From the cell containing the given text, extract its center point as [X, Y] coordinate. 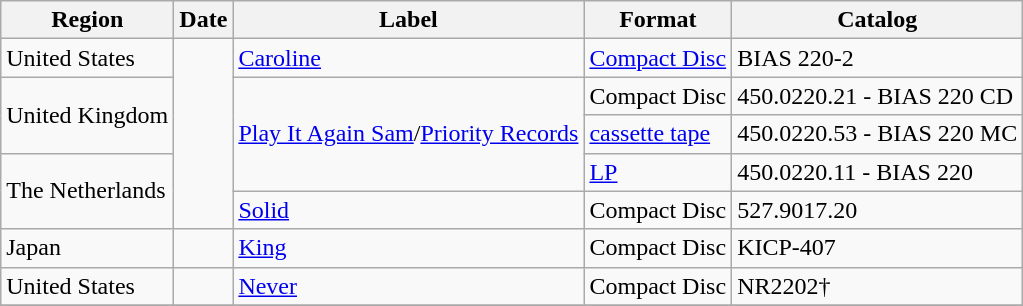
450.0220.11 - BIAS 220 [878, 172]
450.0220.53 - BIAS 220 MC [878, 134]
Date [204, 20]
527.9017.20 [878, 210]
Region [88, 20]
The Netherlands [88, 191]
Solid [408, 210]
Never [408, 286]
Caroline [408, 58]
Format [658, 20]
King [408, 248]
Japan [88, 248]
BIAS 220-2 [878, 58]
Play It Again Sam/Priority Records [408, 134]
KICP-407 [878, 248]
Label [408, 20]
United Kingdom [88, 115]
LP [658, 172]
NR2202† [878, 286]
cassette tape [658, 134]
Catalog [878, 20]
450.0220.21 - BIAS 220 CD [878, 96]
